Extract the [x, y] coordinate from the center of the cell holding the provided text.  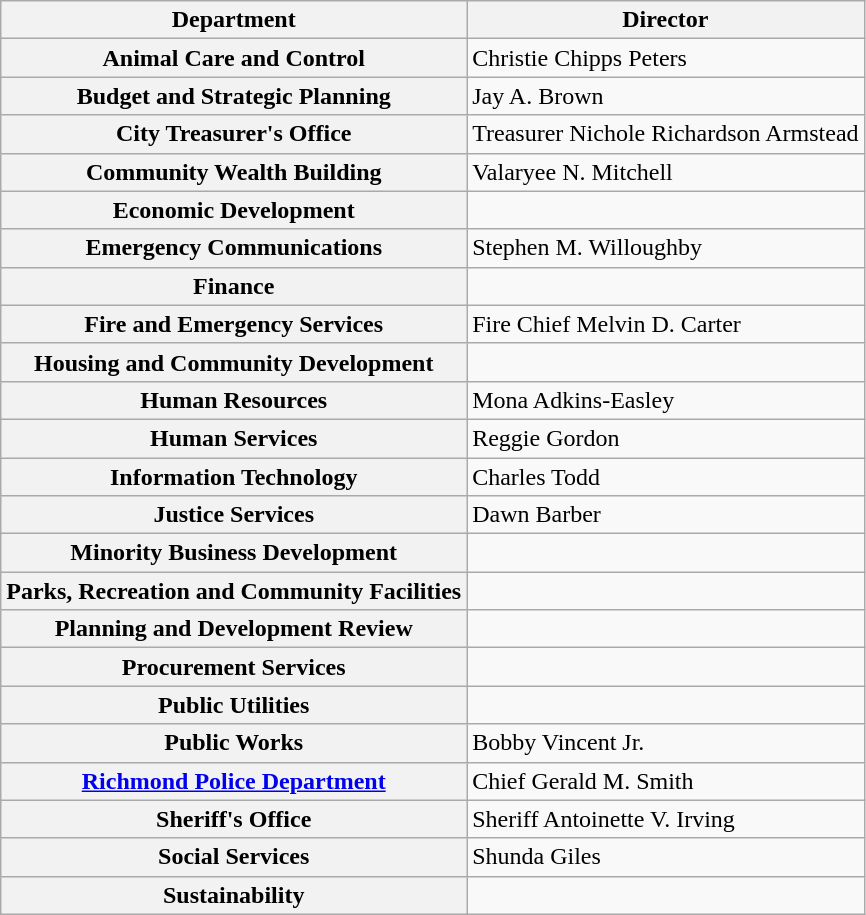
Department [234, 20]
Finance [234, 286]
Human Services [234, 438]
Sustainability [234, 895]
Human Resources [234, 400]
Social Services [234, 857]
Public Works [234, 743]
Valaryee N. Mitchell [666, 172]
Procurement Services [234, 667]
City Treasurer's Office [234, 134]
Fire and Emergency Services [234, 324]
Fire Chief Melvin D. Carter [666, 324]
Mona Adkins-Easley [666, 400]
Sheriff's Office [234, 819]
Community Wealth Building [234, 172]
Christie Chipps Peters [666, 58]
Dawn Barber [666, 515]
Housing and Community Development [234, 362]
Parks, Recreation and Community Facilities [234, 591]
Sheriff Antoinette V. Irving [666, 819]
Jay A. Brown [666, 96]
Emergency Communications [234, 248]
Shunda Giles [666, 857]
Bobby Vincent Jr. [666, 743]
Stephen M. Willoughby [666, 248]
Public Utilities [234, 705]
Justice Services [234, 515]
Economic Development [234, 210]
Minority Business Development [234, 553]
Planning and Development Review [234, 629]
Richmond Police Department [234, 781]
Treasurer Nichole Richardson Armstead [666, 134]
Animal Care and Control [234, 58]
Director [666, 20]
Charles Todd [666, 477]
Chief Gerald M. Smith [666, 781]
Budget and Strategic Planning [234, 96]
Information Technology [234, 477]
Reggie Gordon [666, 438]
